Provide the (X, Y) coordinate of the cell's center where the given text is located.  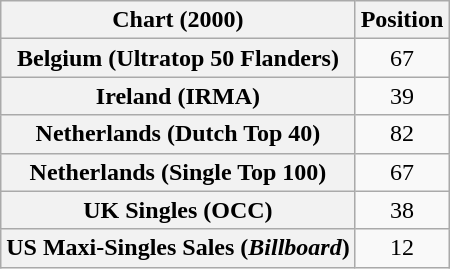
Netherlands (Dutch Top 40) (178, 134)
12 (402, 248)
Position (402, 20)
Netherlands (Single Top 100) (178, 172)
38 (402, 210)
Ireland (IRMA) (178, 96)
82 (402, 134)
Belgium (Ultratop 50 Flanders) (178, 58)
39 (402, 96)
Chart (2000) (178, 20)
US Maxi-Singles Sales (Billboard) (178, 248)
UK Singles (OCC) (178, 210)
